Provide the (X, Y) coordinate of the cell's center where the given text is located.  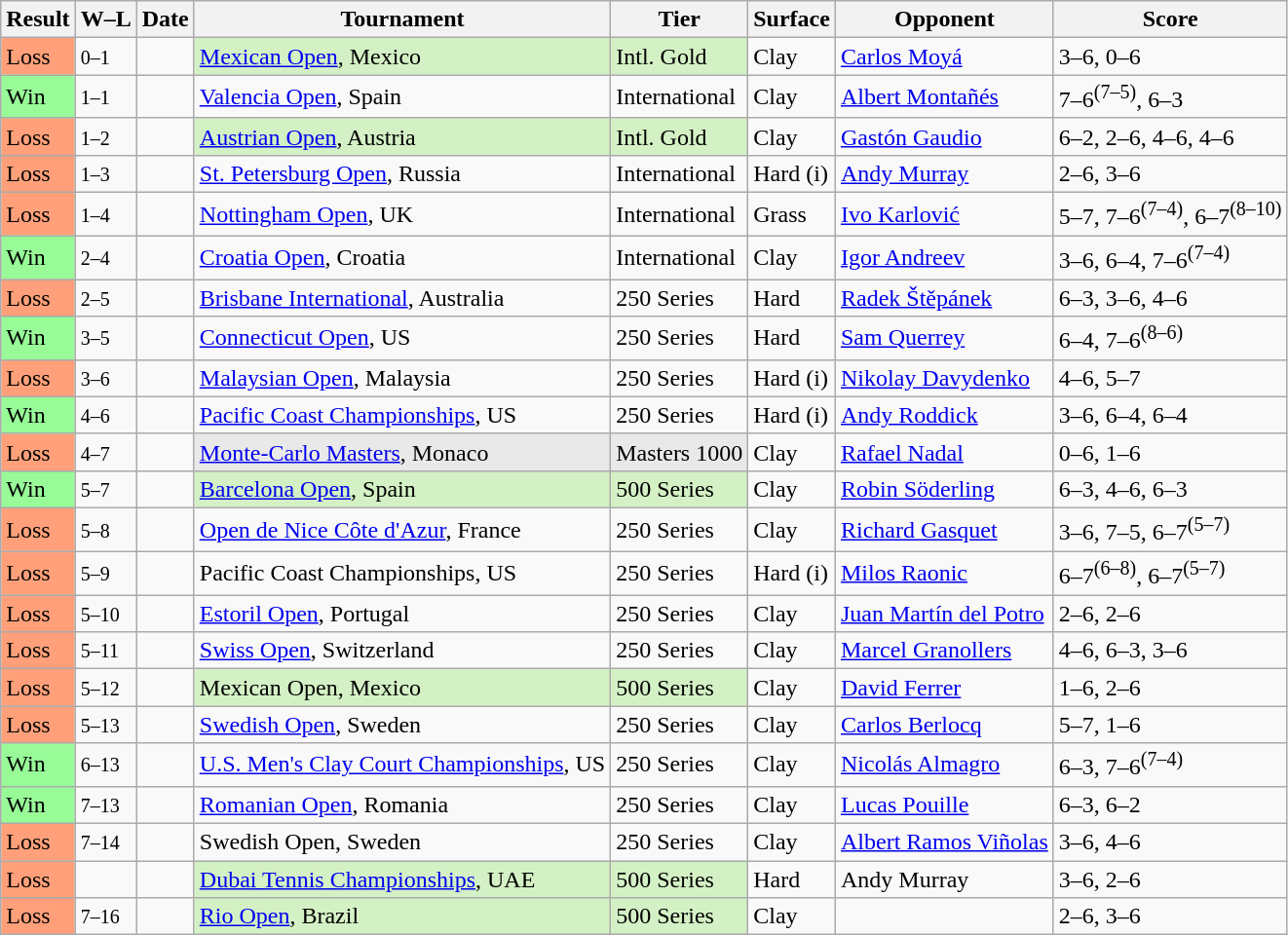
Brisbane International, Australia (401, 298)
Estoril Open, Portugal (401, 614)
W–L (105, 19)
Romanian Open, Romania (401, 804)
5–10 (105, 614)
Igor Andreev (944, 257)
2–5 (105, 298)
5–9 (105, 573)
3–5 (105, 339)
Swiss Open, Switzerland (401, 651)
5–11 (105, 651)
Tier (680, 19)
0–6, 1–6 (1170, 452)
Rafael Nadal (944, 452)
U.S. Men's Clay Court Championships, US (401, 766)
5–8 (105, 530)
Nottingham Open, UK (401, 214)
1–4 (105, 214)
Radek Štěpánek (944, 298)
Lucas Pouille (944, 804)
1–3 (105, 173)
Barcelona Open, Spain (401, 489)
Nicolás Almagro (944, 766)
7–14 (105, 842)
Croatia Open, Croatia (401, 257)
Connecticut Open, US (401, 339)
Monte-Carlo Masters, Monaco (401, 452)
3–6, 2–6 (1170, 879)
Rio Open, Brazil (401, 916)
1–6, 2–6 (1170, 688)
1–2 (105, 136)
Masters 1000 (680, 452)
7–6(7–5), 6–3 (1170, 97)
4–6, 5–7 (1170, 378)
6–7(6–8), 6–7(5–7) (1170, 573)
6–3, 6–2 (1170, 804)
6–3, 4–6, 6–3 (1170, 489)
Malaysian Open, Malaysia (401, 378)
1–1 (105, 97)
Open de Nice Côte d'Azur, France (401, 530)
6–3, 3–6, 4–6 (1170, 298)
5–13 (105, 725)
Richard Gasquet (944, 530)
2–6, 2–6 (1170, 614)
5–7, 1–6 (1170, 725)
3–6, 6–4, 7–6(7–4) (1170, 257)
4–7 (105, 452)
Carlos Berlocq (944, 725)
Carlos Moyá (944, 56)
Nikolay Davydenko (944, 378)
David Ferrer (944, 688)
3–6 (105, 378)
Valencia Open, Spain (401, 97)
Andy Roddick (944, 415)
Gastón Gaudio (944, 136)
3–6, 4–6 (1170, 842)
Result (38, 19)
Tournament (401, 19)
7–13 (105, 804)
0–1 (105, 56)
2–4 (105, 257)
Robin Söderling (944, 489)
6–2, 2–6, 4–6, 4–6 (1170, 136)
4–6, 6–3, 3–6 (1170, 651)
Grass (792, 214)
6–3, 7–6(7–4) (1170, 766)
5–7 (105, 489)
Score (1170, 19)
Milos Raonic (944, 573)
Sam Querrey (944, 339)
3–6, 0–6 (1170, 56)
6–4, 7–6(8–6) (1170, 339)
Albert Ramos Viñolas (944, 842)
5–7, 7–6(7–4), 6–7(8–10) (1170, 214)
7–16 (105, 916)
3–6, 7–5, 6–7(5–7) (1170, 530)
Albert Montañés (944, 97)
Opponent (944, 19)
St. Petersburg Open, Russia (401, 173)
Date (166, 19)
Ivo Karlović (944, 214)
5–12 (105, 688)
Austrian Open, Austria (401, 136)
Dubai Tennis Championships, UAE (401, 879)
6–13 (105, 766)
Juan Martín del Potro (944, 614)
4–6 (105, 415)
Surface (792, 19)
Marcel Granollers (944, 651)
3–6, 6–4, 6–4 (1170, 415)
